Capture the cell that displays the provided text and extract its (x, y) central coordinate. 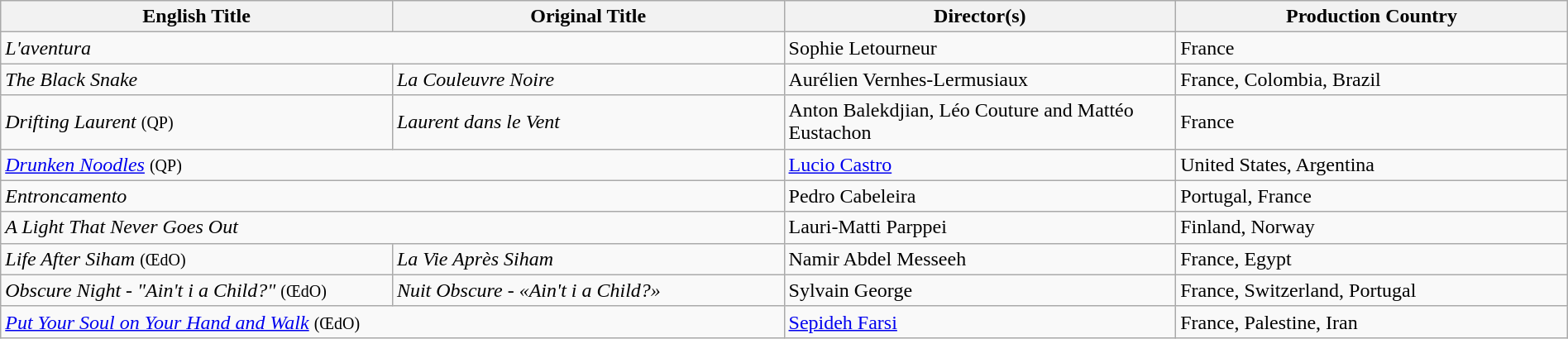
France, Switzerland, Portugal (1372, 290)
Pedro Cabeleira (980, 196)
Sepideh Farsi (980, 322)
Lauri-Matti Parppei (980, 227)
Laurent dans le Vent (588, 122)
Sophie Letourneur (980, 48)
Production Country (1372, 17)
Life After Siham (ŒdO) (197, 259)
Drifting Laurent (QP) (197, 122)
La Vie Après Siham (588, 259)
English Title (197, 17)
United States, Argentina (1372, 165)
Original Title (588, 17)
Drunken Noodles (QP) (392, 165)
L'aventura (392, 48)
Put Your Soul on Your Hand and Walk (ŒdO) (392, 322)
Nuit Obscure - «Ain't i a Child?» (588, 290)
Anton Balekdjian, Léo Couture and Mattéo Eustachon (980, 122)
The Black Snake (197, 79)
Obscure Night - "Ain't i a Child?" (ŒdO) (197, 290)
Sylvain George (980, 290)
Namir Abdel Messeeh (980, 259)
La Couleuvre Noire (588, 79)
Entroncamento (392, 196)
Lucio Castro (980, 165)
Aurélien Vernhes-Lermusiaux (980, 79)
Director(s) (980, 17)
France, Palestine, Iran (1372, 322)
A Light That Never Goes Out (392, 227)
Portugal, France (1372, 196)
France, Colombia, Brazil (1372, 79)
France, Egypt (1372, 259)
Finland, Norway (1372, 227)
